For the text-containing cell, return its midpoint in [x, y] coordinate format. 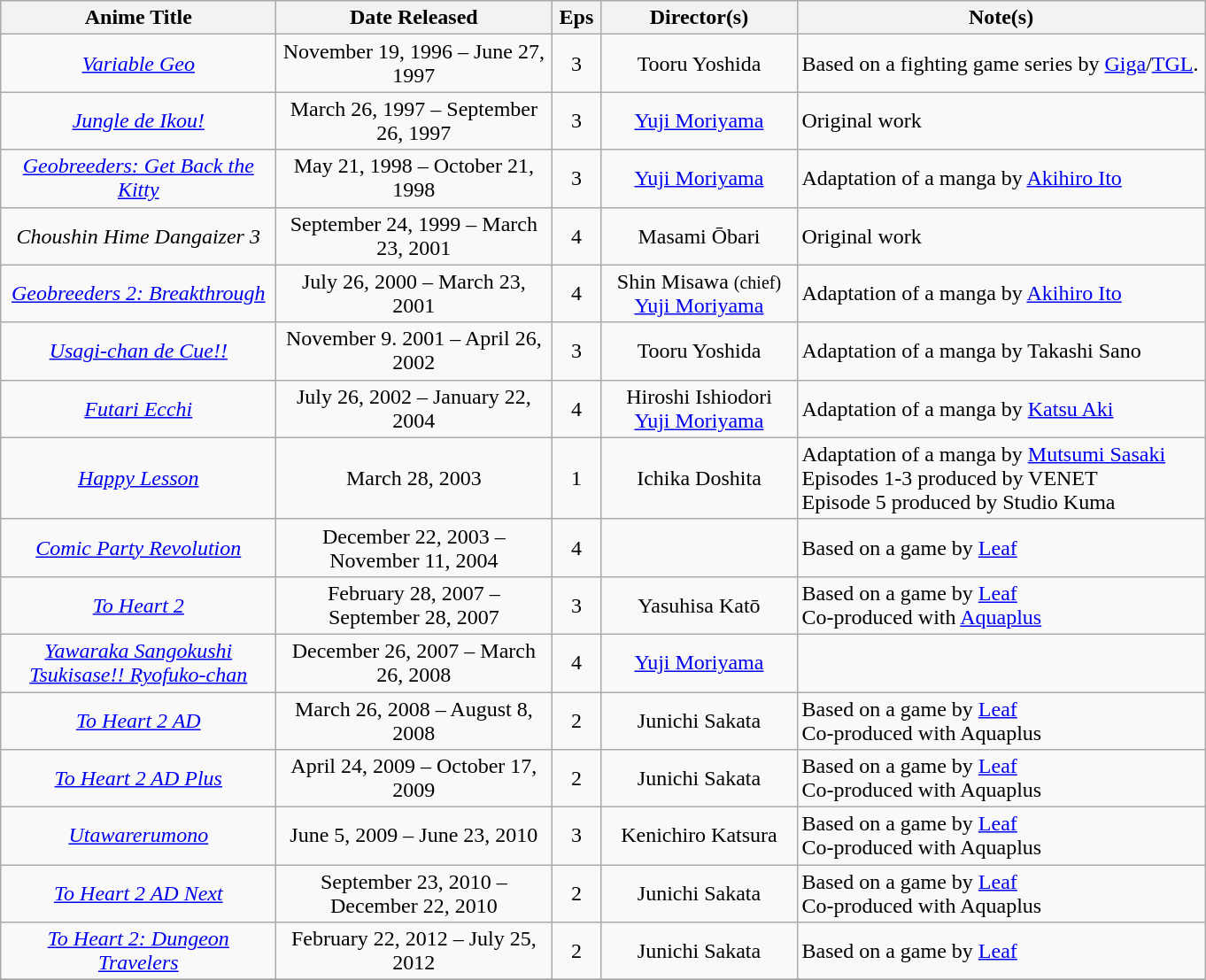
February 28, 2007 – September 28, 2007 [414, 606]
To Heart 2: Dungeon Travelers [138, 951]
November 9. 2001 – April 26, 2002 [414, 351]
Kenichiro Katsura [700, 836]
Adaptation of a manga by Takashi Sano [1001, 351]
Ichika Doshita [700, 478]
Yawaraka Sangokushi Tsukisase!! Ryofuko-chan [138, 662]
Utawarerumono [138, 836]
March 26, 2008 – August 8, 2008 [414, 721]
Shin Misawa (chief)Yuji Moriyama [700, 294]
Anime Title [138, 18]
Adaptation of a manga by Mutsumi SasakiEpisodes 1-3 produced by VENETEpisode 5 produced by Studio Kuma [1001, 478]
Happy Lesson [138, 478]
June 5, 2009 – June 23, 2010 [414, 836]
Choushin Hime Dangaizer 3 [138, 235]
Variable Geo [138, 64]
July 26, 2002 – January 22, 2004 [414, 409]
Geobreeders: Get Back the Kitty [138, 179]
July 26, 2000 – March 23, 2001 [414, 294]
Director(s) [700, 18]
Based on a fighting game series by Giga/TGL. [1001, 64]
Masami Ōbari [700, 235]
Jungle de Ikou! [138, 120]
Futari Ecchi [138, 409]
February 22, 2012 – July 25, 2012 [414, 951]
March 26, 1997 – September 26, 1997 [414, 120]
December 26, 2007 – March 26, 2008 [414, 662]
May 21, 1998 – October 21, 1998 [414, 179]
September 23, 2010 – December 22, 2010 [414, 894]
Comic Party Revolution [138, 547]
To Heart 2 AD Next [138, 894]
November 19, 1996 – June 27, 1997 [414, 64]
April 24, 2009 – October 17, 2009 [414, 779]
To Heart 2 [138, 606]
Yasuhisa Katō [700, 606]
Geobreeders 2: Breakthrough [138, 294]
To Heart 2 AD [138, 721]
Date Released [414, 18]
To Heart 2 AD Plus [138, 779]
Based on a game by LeafCo-produced with Aquaplus [1001, 606]
Eps [576, 18]
December 22, 2003 – November 11, 2004 [414, 547]
September 24, 1999 – March 23, 2001 [414, 235]
Usagi-chan de Cue!! [138, 351]
1 [576, 478]
Adaptation of a manga by Katsu Aki [1001, 409]
March 28, 2003 [414, 478]
Hiroshi IshiodoriYuji Moriyama [700, 409]
Note(s) [1001, 18]
